Output the (x, y) coordinate of the center of the cell containing the given text.  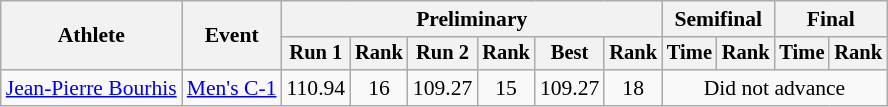
Athlete (92, 36)
Run 1 (316, 54)
15 (506, 88)
Best (570, 54)
Event (232, 36)
Did not advance (774, 88)
Jean-Pierre Bourhis (92, 88)
Semifinal (718, 19)
18 (633, 88)
Preliminary (472, 19)
Final (830, 19)
Run 2 (442, 54)
110.94 (316, 88)
Men's C-1 (232, 88)
16 (379, 88)
